Determine the [X, Y] coordinate at the center of the cell enclosing the given text.  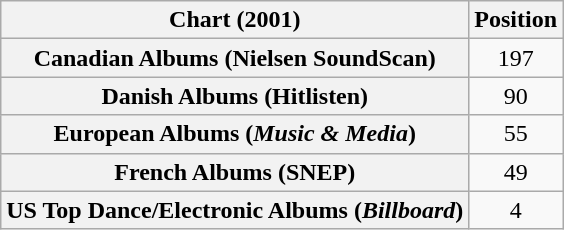
Canadian Albums (Nielsen SoundScan) [235, 58]
Position [516, 20]
Chart (2001) [235, 20]
French Albums (SNEP) [235, 172]
US Top Dance/Electronic Albums (Billboard) [235, 210]
197 [516, 58]
4 [516, 210]
90 [516, 96]
Danish Albums (Hitlisten) [235, 96]
European Albums (Music & Media) [235, 134]
55 [516, 134]
49 [516, 172]
